Search for the cell housing the specified text and yield its (X, Y) center coordinate. 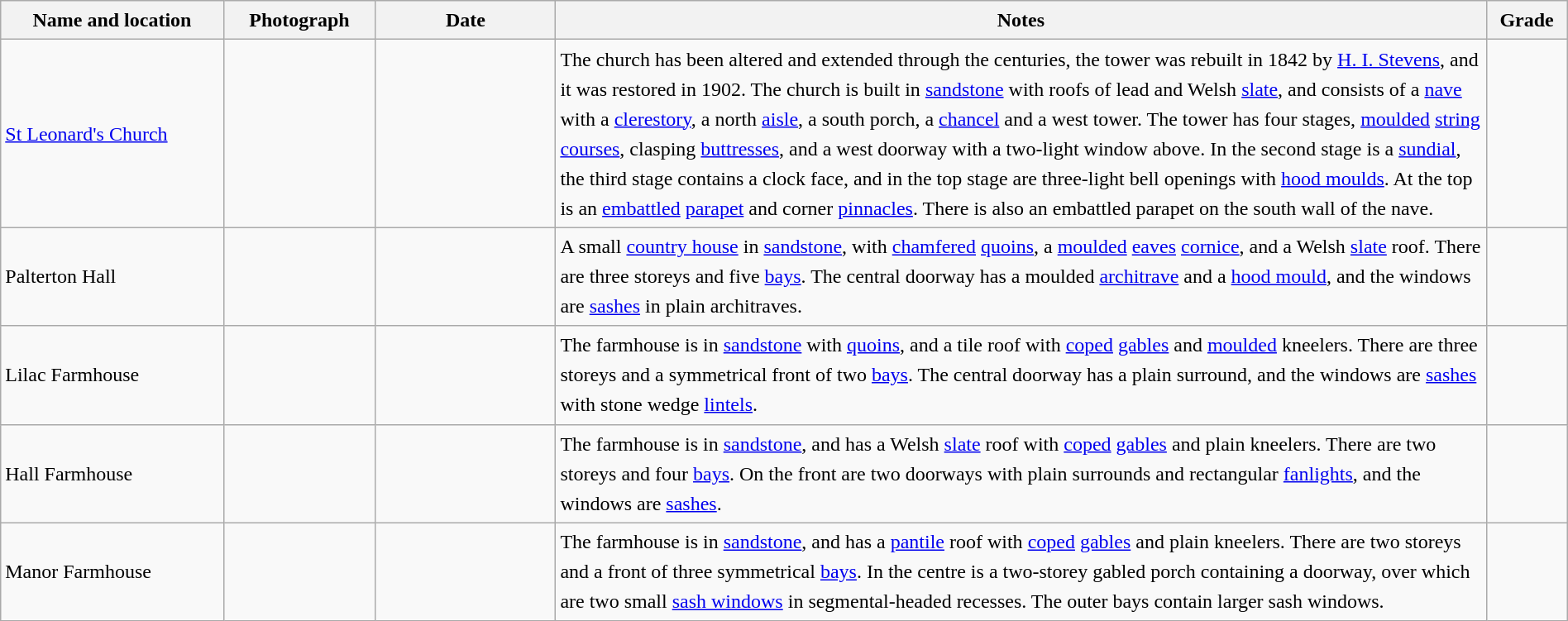
Notes (1021, 20)
St Leonard's Church (112, 134)
Manor Farmhouse (112, 572)
Photograph (299, 20)
Name and location (112, 20)
Hall Farmhouse (112, 473)
Grade (1527, 20)
Lilac Farmhouse (112, 375)
Date (466, 20)
Palterton Hall (112, 276)
